Detect which cell encompasses the target text, then output its [x, y] center coordinate. 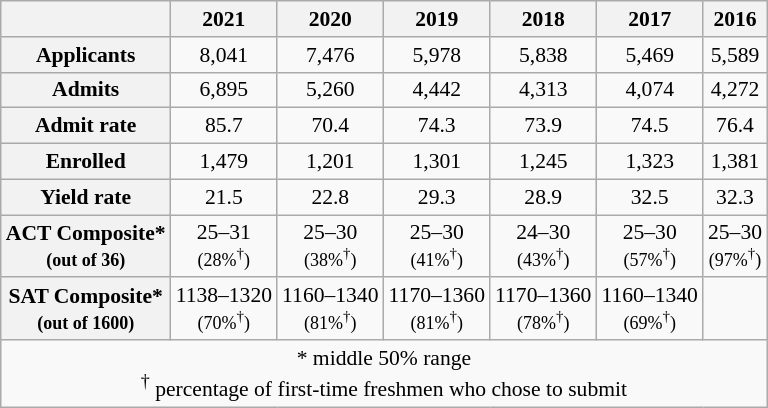
Yield rate [86, 197]
Admit rate [86, 126]
5,469 [649, 54]
1,323 [649, 161]
70.4 [330, 126]
25–31(28%†) [224, 246]
2017 [649, 19]
2020 [330, 19]
1160–1340(81%†) [330, 308]
76.4 [735, 126]
5,260 [330, 90]
4,272 [735, 90]
1170–1360(78%†) [543, 308]
1,201 [330, 161]
4,074 [649, 90]
* middle 50% range † percentage of first-time freshmen who chose to submit [384, 374]
2016 [735, 19]
25–30(57%†) [649, 246]
29.3 [437, 197]
25–30(38%†) [330, 246]
1,245 [543, 161]
5,589 [735, 54]
1170–1360(81%†) [437, 308]
7,476 [330, 54]
85.7 [224, 126]
2018 [543, 19]
73.9 [543, 126]
ACT Composite*(out of 36) [86, 246]
25–30(41%†) [437, 246]
SAT Composite*(out of 1600) [86, 308]
1,381 [735, 161]
1,301 [437, 161]
22.8 [330, 197]
24–30(43%†) [543, 246]
5,978 [437, 54]
8,041 [224, 54]
28.9 [543, 197]
32.3 [735, 197]
1138–1320(70%†) [224, 308]
4,313 [543, 90]
74.5 [649, 126]
Admits [86, 90]
4,442 [437, 90]
1160–1340(69%†) [649, 308]
2021 [224, 19]
Applicants [86, 54]
21.5 [224, 197]
74.3 [437, 126]
1,479 [224, 161]
25–30(97%†) [735, 246]
Enrolled [86, 161]
5,838 [543, 54]
2019 [437, 19]
32.5 [649, 197]
6,895 [224, 90]
